Return the (X, Y) coordinate for the center point of the cell that contains the specified text.  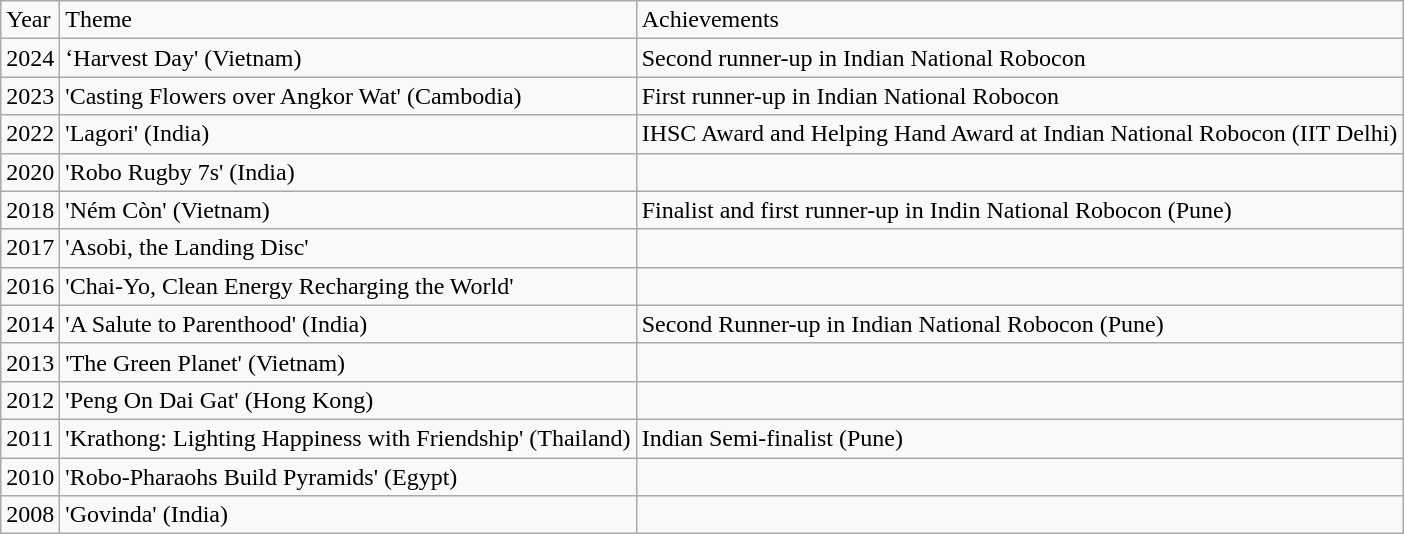
'Casting Flowers over Angkor Wat' (Cambodia) (348, 96)
Second runner-up in Indian National Robocon (1020, 58)
2011 (30, 438)
Year (30, 20)
First runner-up in Indian National Robocon (1020, 96)
2010 (30, 477)
'Krathong: Lighting Happiness with Friendship' (Thailand) (348, 438)
2020 (30, 172)
‘Harvest Day' (Vietnam) (348, 58)
2016 (30, 286)
'The Green Planet' (Vietnam) (348, 362)
2024 (30, 58)
Theme (348, 20)
'Robo-Pharaohs Build Pyramids' (Egypt) (348, 477)
2022 (30, 134)
Finalist and first runner-up in Indin National Robocon (Pune) (1020, 210)
Second Runner-up in Indian National Robocon (Pune) (1020, 324)
'Peng On Dai Gat' (Hong Kong) (348, 400)
2017 (30, 248)
'Lagori' (India) (348, 134)
2013 (30, 362)
'Robo Rugby 7s' (India) (348, 172)
2023 (30, 96)
2014 (30, 324)
2018 (30, 210)
Indian Semi-finalist (Pune) (1020, 438)
'Govinda' (India) (348, 515)
Achievements (1020, 20)
2008 (30, 515)
2012 (30, 400)
'A Salute to Parenthood' (India) (348, 324)
'Asobi, the Landing Disc' (348, 248)
'Ném Còn' (Vietnam) (348, 210)
'Chai-Yo, Clean Energy Recharging the World' (348, 286)
IHSC Award and Helping Hand Award at Indian National Robocon (IIT Delhi) (1020, 134)
